Detect which cell encompasses the target text, then output its [x, y] center coordinate. 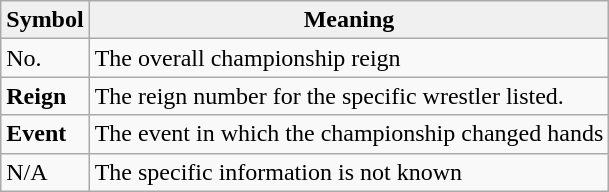
Event [45, 134]
The overall championship reign [349, 58]
Symbol [45, 20]
The specific information is not known [349, 172]
No. [45, 58]
The reign number for the specific wrestler listed. [349, 96]
N/A [45, 172]
Reign [45, 96]
Meaning [349, 20]
The event in which the championship changed hands [349, 134]
